Output the [x, y] coordinate of the center of the cell containing the given text.  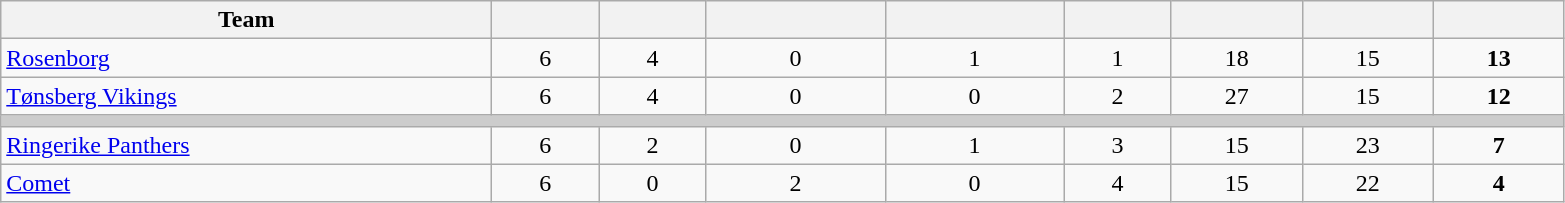
23 [1368, 145]
3 [1118, 145]
Ringerike Panthers [246, 145]
22 [1368, 183]
7 [1498, 145]
Comet [246, 183]
27 [1236, 96]
Team [246, 20]
18 [1236, 58]
13 [1498, 58]
Rosenborg [246, 58]
Tønsberg Vikings [246, 96]
12 [1498, 96]
